From the cell containing the given text, extract its center point as [X, Y] coordinate. 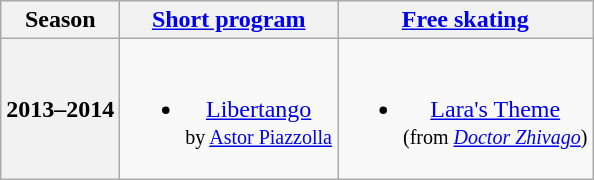
Short program [229, 20]
Lara's Theme (from Doctor Zhivago) [466, 109]
Libertangoby Astor Piazzolla [229, 109]
Free skating [466, 20]
2013–2014 [60, 109]
Season [60, 20]
